Return (x, y) of the center of cell containing provided text 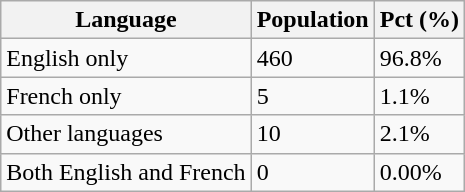
French only (126, 96)
460 (312, 58)
Language (126, 20)
2.1% (419, 134)
Other languages (126, 134)
96.8% (419, 58)
10 (312, 134)
Both English and French (126, 172)
Pct (%) (419, 20)
Population (312, 20)
English only (126, 58)
0 (312, 172)
1.1% (419, 96)
0.00% (419, 172)
5 (312, 96)
